Scan for the cell matching the given text and deliver its (X, Y) coordinate at center. 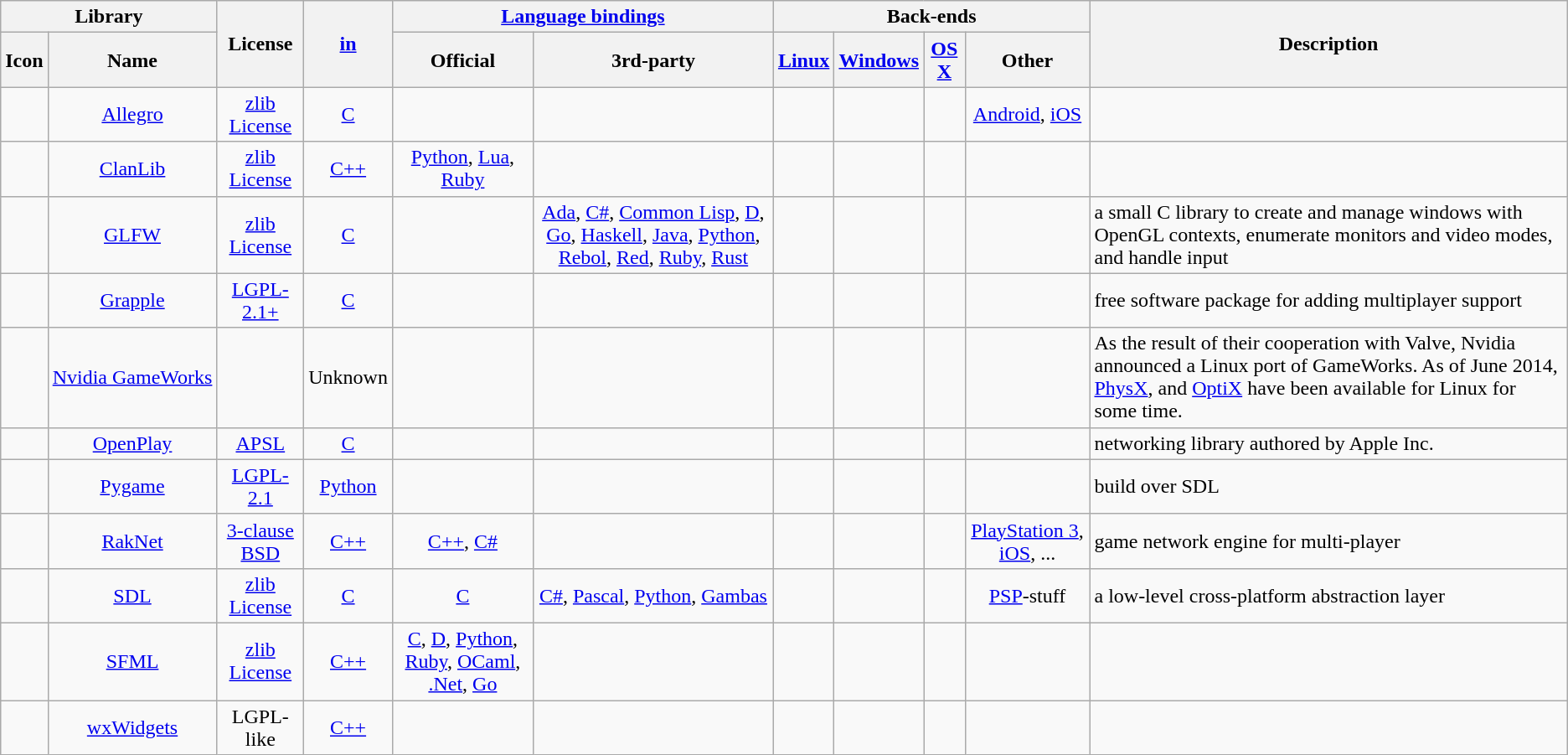
Windows (879, 60)
Android, iOS (1027, 114)
LGPL-2.1+ (260, 300)
Description (1328, 44)
3rd-party (653, 60)
Python (348, 486)
free software package for adding multiplayer support (1328, 300)
Python, Lua, Ruby (462, 169)
C++, C# (462, 541)
in (348, 44)
C#, Pascal, Python, Gambas (653, 595)
Icon (24, 60)
a small C library to create and manage windows with OpenGL contexts, enumerate monitors and video modes, and handle input (1328, 235)
Other (1027, 60)
Allegro (132, 114)
wxWidgets (132, 727)
License (260, 44)
OpenPlay (132, 443)
ClanLib (132, 169)
networking library authored by Apple Inc. (1328, 443)
Official (462, 60)
Language bindings (583, 17)
PSP-stuff (1027, 595)
C, D, Python, Ruby, OCaml, .Net, Go (462, 661)
SFML (132, 661)
Ada, C#, Common Lisp, D, Go, Haskell, Java, Python, Rebol, Red, Ruby, Rust (653, 235)
OS X (945, 60)
Unknown (348, 377)
LGPL-like (260, 727)
build over SDL (1328, 486)
Linux (803, 60)
Library (109, 17)
Name (132, 60)
Nvidia GameWorks (132, 377)
3-clause BSD (260, 541)
GLFW (132, 235)
LGPL-2.1 (260, 486)
PlayStation 3, iOS, ... (1027, 541)
a low-level cross-platform abstraction layer (1328, 595)
APSL (260, 443)
game network engine for multi-player (1328, 541)
Pygame (132, 486)
RakNet (132, 541)
Back-ends (931, 17)
Grapple (132, 300)
SDL (132, 595)
